Determine the (x, y) coordinate at the center of the cell enclosing the given text.  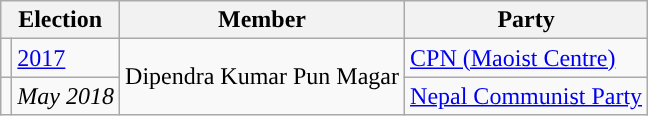
CPN (Maoist Centre) (526, 58)
Election (60, 20)
Party (526, 20)
May 2018 (66, 96)
2017 (66, 58)
Nepal Communist Party (526, 96)
Dipendra Kumar Pun Magar (262, 77)
Member (262, 20)
